Capture the cell that displays the provided text and extract its (X, Y) central coordinate. 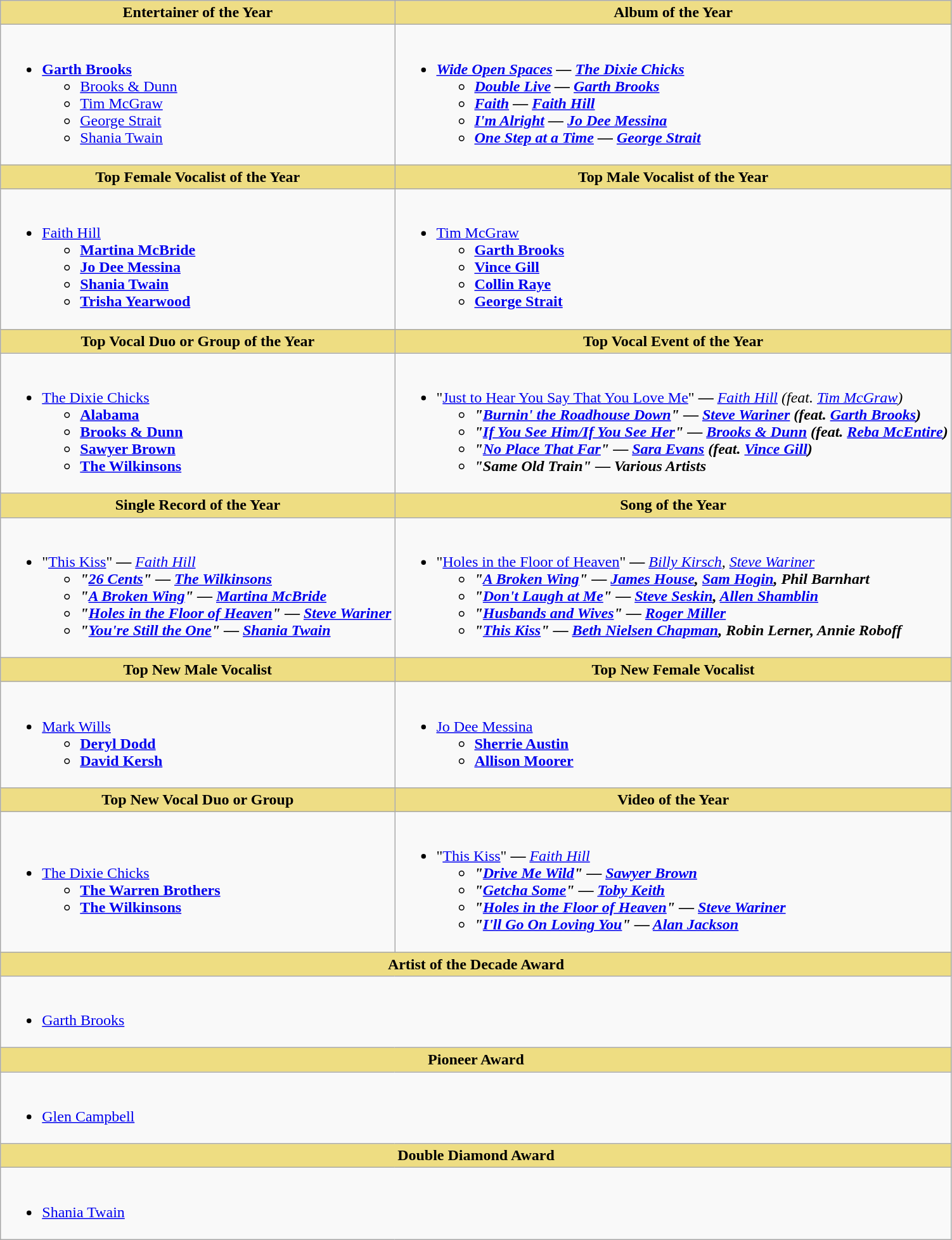
Top Female Vocalist of the Year (198, 177)
Mark WillsDeryl DoddDavid Kersh (198, 734)
Video of the Year (673, 799)
Top Male Vocalist of the Year (673, 177)
Garth BrooksBrooks & DunnTim McGrawGeorge StraitShania Twain (198, 95)
Tim McGrawGarth BrooksVince GillCollin RayeGeorge Strait (673, 259)
Top Vocal Duo or Group of the Year (198, 341)
Top New Female Vocalist (673, 669)
Single Record of the Year (198, 505)
Top New Male Vocalist (198, 669)
Garth Brooks (476, 1012)
Top Vocal Event of the Year (673, 341)
Faith HillMartina McBrideJo Dee MessinaShania TwainTrisha Yearwood (198, 259)
Pioneer Award (476, 1060)
Song of the Year (673, 505)
Glen Campbell (476, 1108)
Top New Vocal Duo or Group (198, 799)
Entertainer of the Year (198, 13)
The Dixie ChicksAlabamaBrooks & DunnSawyer BrownThe Wilkinsons (198, 423)
Double Diamond Award (476, 1156)
Jo Dee MessinaSherrie AustinAllison Moorer (673, 734)
Wide Open Spaces — The Dixie ChicksDouble Live — Garth BrooksFaith — Faith HillI'm Alright — Jo Dee MessinaOne Step at a Time — George Strait (673, 95)
Shania Twain (476, 1203)
Artist of the Decade Award (476, 964)
Album of the Year (673, 13)
The Dixie ChicksThe Warren BrothersThe Wilkinsons (198, 881)
